Identify which cell holds the provided text, then report its (X, Y) central coordinate. 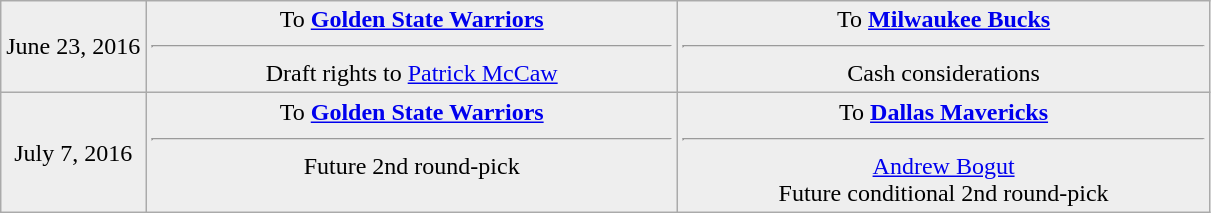
July 7, 2016 (74, 152)
To Milwaukee BucksCash considerations (944, 47)
To Golden State WarriorsFuture 2nd round-pick (412, 152)
To Dallas MavericksAndrew BogutFuture conditional 2nd round-pick (944, 152)
June 23, 2016 (74, 47)
To Golden State WarriorsDraft rights to Patrick McCaw (412, 47)
